Search for the cell housing the specified text and yield its (x, y) center coordinate. 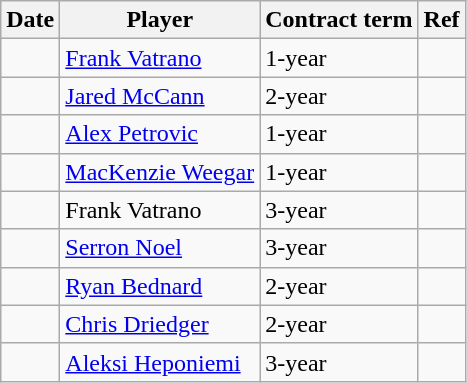
Serron Noel (160, 248)
Ref (442, 20)
Alex Petrovic (160, 134)
Date (30, 20)
Player (160, 20)
Jared McCann (160, 96)
Ryan Bednard (160, 286)
Aleksi Heponiemi (160, 362)
MacKenzie Weegar (160, 172)
Contract term (339, 20)
Chris Driedger (160, 324)
